Output the [X, Y] coordinate of the center of the cell containing the given text.  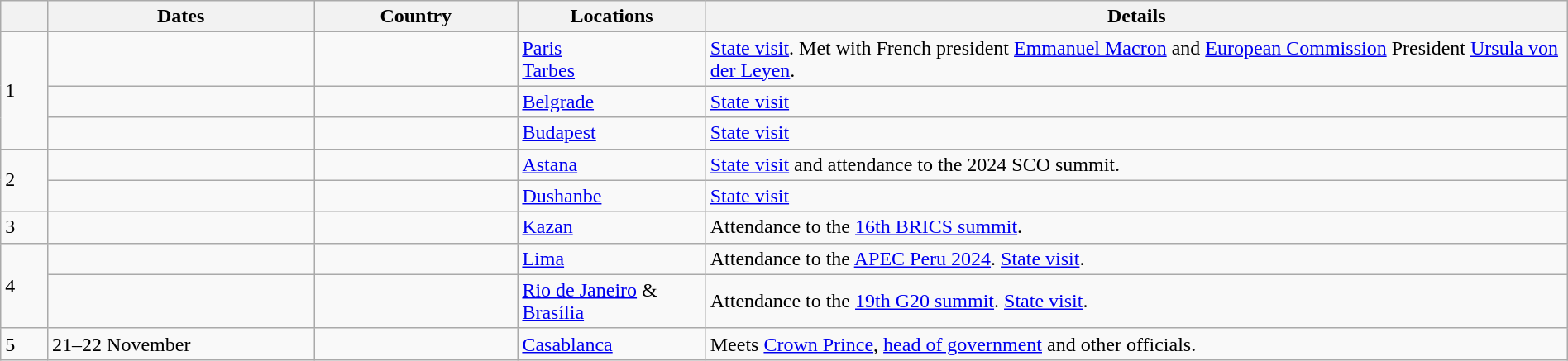
Belgrade [612, 102]
Kazan [612, 227]
Country [416, 17]
Locations [612, 17]
Attendance to the APEC Peru 2024. State visit. [1136, 259]
Attendance to the 16th BRICS summit. [1136, 227]
Astana [612, 164]
ParisTarbes [612, 59]
Casablanca [612, 344]
21–22 November [181, 344]
State visit. Met with French president Emmanuel Macron and European Commission President Ursula von der Leyen. [1136, 59]
1 [25, 91]
State visit and attendance to the 2024 SCO summit. [1136, 164]
Details [1136, 17]
Lima [612, 259]
Attendance to the 19th G20 summit. State visit. [1136, 301]
2 [25, 180]
3 [25, 227]
Dates [181, 17]
4 [25, 286]
Rio de Janeiro & Brasília [612, 301]
Meets Crown Prince, head of government and other officials. [1136, 344]
Budapest [612, 133]
5 [25, 344]
Dushanbe [612, 196]
